Provide the [X, Y] coordinate of the cell's center where the given text is located.  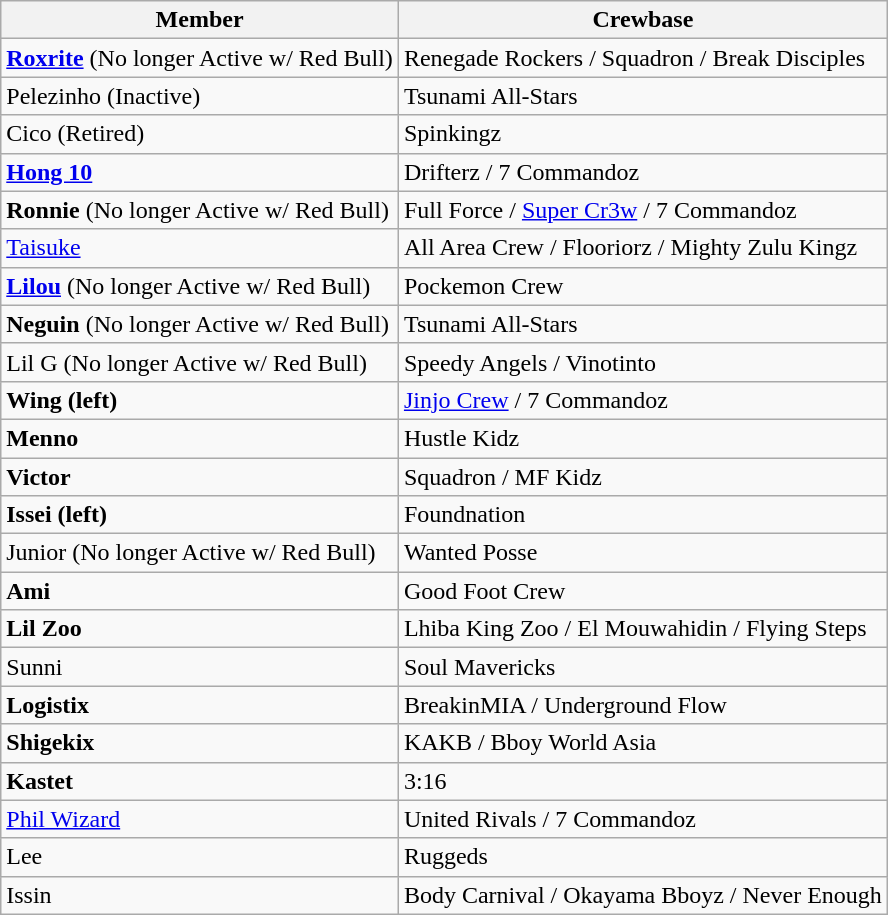
United Rivals / 7 Commandoz [642, 819]
Pelezinho (Inactive) [200, 96]
Jinjo Crew / 7 Commandoz [642, 400]
Lilou (No longer Active w/ Red Bull) [200, 286]
Issei (left) [200, 515]
Good Foot Crew [642, 591]
Soul Mavericks [642, 667]
Wanted Posse [642, 553]
3:16 [642, 781]
Issin [200, 895]
Lil Zoo [200, 629]
Ruggeds [642, 857]
Ronnie (No longer Active w/ Red Bull) [200, 210]
Crewbase [642, 20]
Full Force / Super Cr3w / 7 Commandoz [642, 210]
Spinkingz [642, 134]
Speedy Angels / Vinotinto [642, 362]
Phil Wizard [200, 819]
Lee [200, 857]
KAKB / Bboy World Asia [642, 743]
Squadron / MF Kidz [642, 477]
Wing (left) [200, 400]
Menno [200, 438]
All Area Crew / Flooriorz / Mighty Zulu Kingz [642, 248]
Ami [200, 591]
Cico (Retired) [200, 134]
Sunni [200, 667]
Victor [200, 477]
Body Carnival / Okayama Bboyz / Never Enough [642, 895]
Foundnation [642, 515]
BreakinMIA / Underground Flow [642, 705]
Roxrite (No longer Active w/ Red Bull) [200, 58]
Junior (No longer Active w/ Red Bull) [200, 553]
Taisuke [200, 248]
Lil G (No longer Active w/ Red Bull) [200, 362]
Renegade Rockers / Squadron / Break Disciples [642, 58]
Pockemon Crew [642, 286]
Kastet [200, 781]
Shigekix [200, 743]
Lhiba King Zoo / El Mouwahidin / Flying Steps [642, 629]
Neguin (No longer Active w/ Red Bull) [200, 324]
Hustle Kidz [642, 438]
Hong 10 [200, 172]
Drifterz / 7 Commandoz [642, 172]
Logistix [200, 705]
Member [200, 20]
